Pinpoint the cell where the given text exists, returning its [x, y] midpoint coordinate. 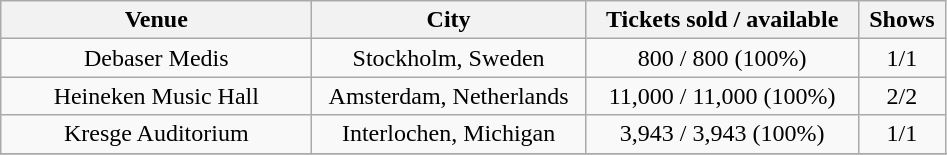
Tickets sold / available [722, 20]
Interlochen, Michigan [449, 134]
11,000 / 11,000 (100%) [722, 96]
2/2 [902, 96]
Stockholm, Sweden [449, 58]
3,943 / 3,943 (100%) [722, 134]
Amsterdam, Netherlands [449, 96]
Venue [156, 20]
Kresge Auditorium [156, 134]
Heineken Music Hall [156, 96]
800 / 800 (100%) [722, 58]
Debaser Medis [156, 58]
City [449, 20]
Shows [902, 20]
